Extract the (X, Y) coordinate from the center of the cell holding the provided text.  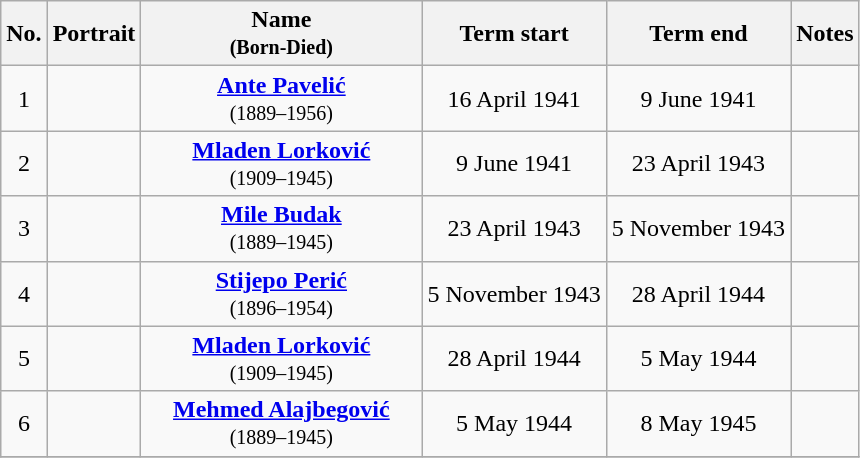
8 May 1945 (698, 424)
Term end (698, 34)
1 (24, 98)
Mile Budak(1889–1945) (282, 228)
Mehmed Alajbegović(1889–1945) (282, 424)
3 (24, 228)
4 (24, 294)
16 April 1941 (514, 98)
Portrait (94, 34)
5 (24, 358)
6 (24, 424)
Stijepo Perić(1896–1954) (282, 294)
2 (24, 164)
Ante Pavelić(1889–1956) (282, 98)
No. (24, 34)
Term start (514, 34)
Name(Born-Died) (282, 34)
Notes (825, 34)
